Extract the (X, Y) coordinate from the center of the cell holding the provided text.  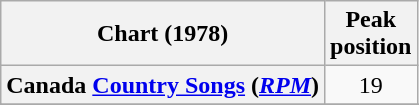
19 (371, 85)
Chart (1978) (163, 34)
Canada Country Songs (RPM) (163, 85)
Peakposition (371, 34)
